Detect which cell encompasses the target text, then output its [X, Y] center coordinate. 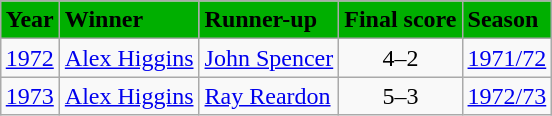
Season [507, 20]
1972/73 [507, 96]
Runner-up [269, 20]
Ray Reardon [269, 96]
5–3 [400, 96]
John Spencer [269, 58]
Year [30, 20]
Winner [129, 20]
4–2 [400, 58]
Final score [400, 20]
1971/72 [507, 58]
1972 [30, 58]
1973 [30, 96]
